Search for the cell housing the specified text and yield its [X, Y] center coordinate. 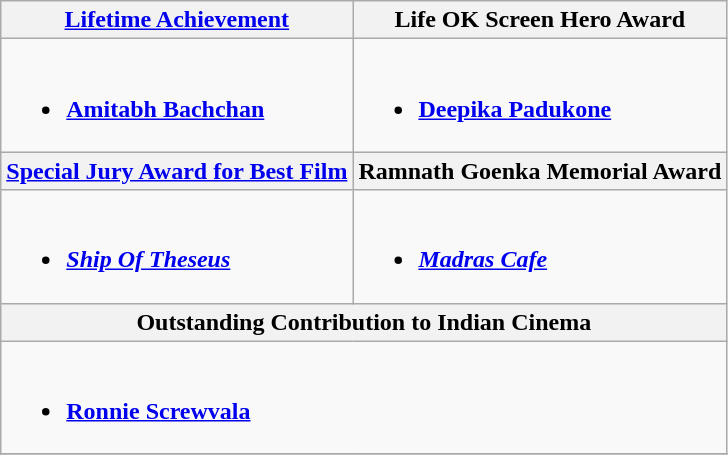
Deepika Padukone [540, 96]
Ramnath Goenka Memorial Award [540, 171]
Ship Of Theseus [177, 246]
Ronnie Screwvala [364, 398]
Lifetime Achievement [177, 20]
Special Jury Award for Best Film [177, 171]
Outstanding Contribution to Indian Cinema [364, 322]
Madras Cafe [540, 246]
Life OK Screen Hero Award [540, 20]
Amitabh Bachchan [177, 96]
